Detect which cell encompasses the target text, then output its [X, Y] center coordinate. 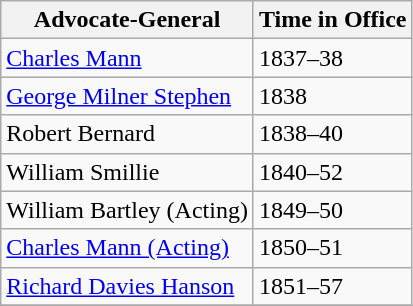
1849–50 [332, 210]
William Smillie [128, 172]
Time in Office [332, 20]
William Bartley (Acting) [128, 210]
1837–38 [332, 58]
1851–57 [332, 286]
1840–52 [332, 172]
Advocate-General [128, 20]
Charles Mann [128, 58]
Richard Davies Hanson [128, 286]
George Milner Stephen [128, 96]
Robert Bernard [128, 134]
1838 [332, 96]
1838–40 [332, 134]
1850–51 [332, 248]
Charles Mann (Acting) [128, 248]
